Output the (x, y) coordinate of the center of the cell containing the given text.  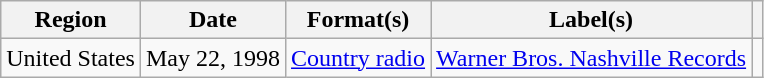
Warner Bros. Nashville Records (592, 58)
Country radio (358, 58)
Label(s) (592, 20)
United States (71, 58)
Format(s) (358, 20)
Region (71, 20)
Date (212, 20)
May 22, 1998 (212, 58)
